Extract the (x, y) coordinate from the center of the cell holding the provided text.  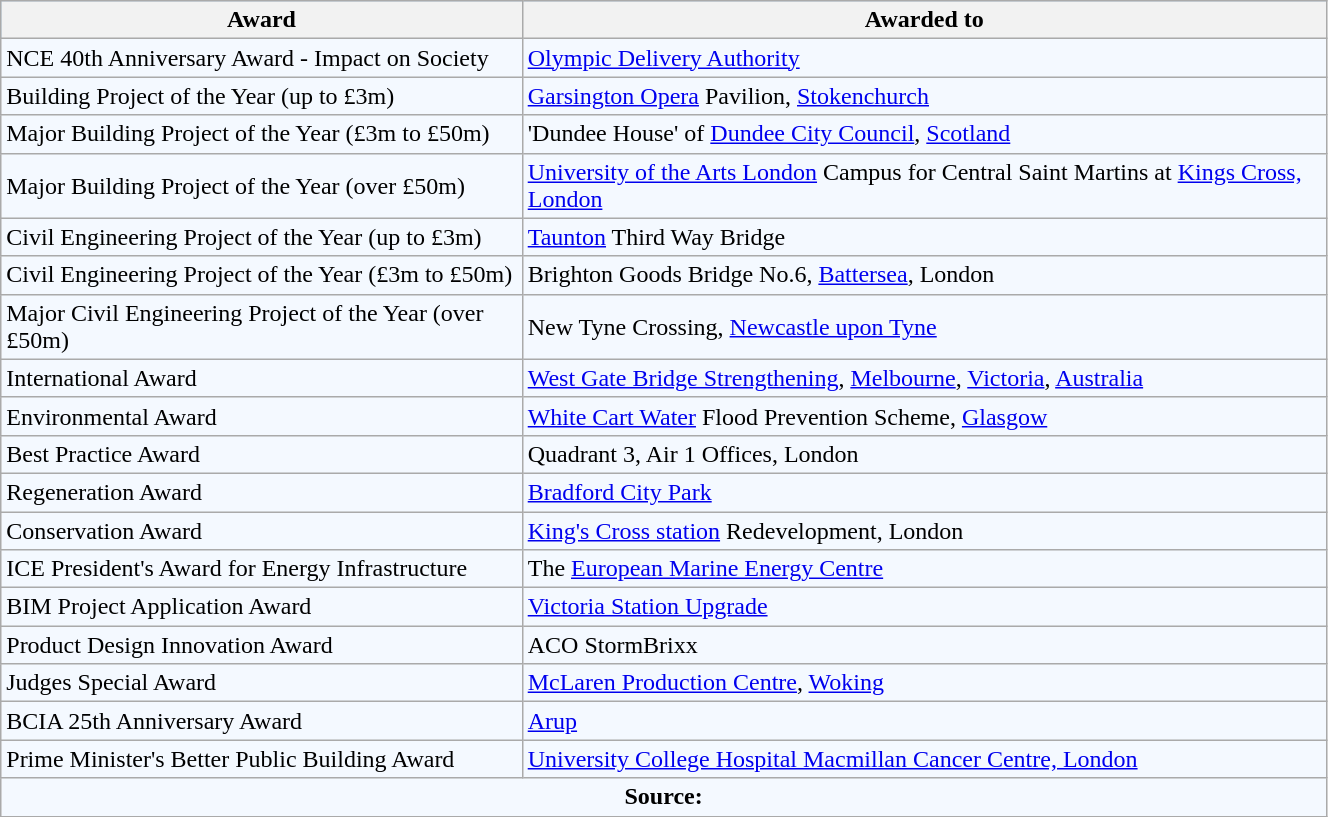
West Gate Bridge Strengthening, Melbourne, Victoria, Australia (924, 378)
Civil Engineering Project of the Year (up to £3m) (262, 237)
The European Marine Energy Centre (924, 569)
Source: (664, 797)
Major Building Project of the Year (over £50m) (262, 186)
Best Practice Award (262, 454)
ICE President's Award for Energy Infrastructure (262, 569)
Arup (924, 721)
BIM Project Application Award (262, 607)
Building Project of the Year (up to £3m) (262, 96)
University College Hospital Macmillan Cancer Centre, London (924, 759)
ACO StormBrixx (924, 645)
Bradford City Park (924, 492)
Prime Minister's Better Public Building Award (262, 759)
King's Cross station Redevelopment, London (924, 531)
Victoria Station Upgrade (924, 607)
BCIA 25th Anniversary Award (262, 721)
Major Civil Engineering Project of the Year (over £50m) (262, 326)
International Award (262, 378)
McLaren Production Centre, Woking (924, 683)
Taunton Third Way Bridge (924, 237)
Olympic Delivery Authority (924, 58)
Product Design Innovation Award (262, 645)
Regeneration Award (262, 492)
Environmental Award (262, 416)
Awarded to (924, 20)
New Tyne Crossing, Newcastle upon Tyne (924, 326)
NCE 40th Anniversary Award - Impact on Society (262, 58)
Civil Engineering Project of the Year (£3m to £50m) (262, 275)
Quadrant 3, Air 1 Offices, London (924, 454)
University of the Arts London Campus for Central Saint Martins at Kings Cross, London (924, 186)
Brighton Goods Bridge No.6, Battersea, London (924, 275)
Conservation Award (262, 531)
Judges Special Award (262, 683)
Garsington Opera Pavilion, Stokenchurch (924, 96)
White Cart Water Flood Prevention Scheme, Glasgow (924, 416)
Award (262, 20)
Major Building Project of the Year (£3m to £50m) (262, 134)
'Dundee House' of Dundee City Council, Scotland (924, 134)
